Determine the [x, y] coordinate at the center of the cell enclosing the given text.  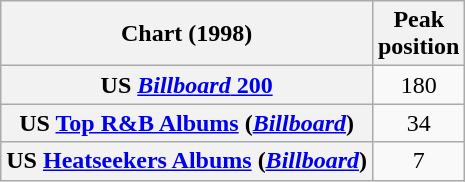
US Top R&B Albums (Billboard) [187, 123]
Peakposition [418, 34]
US Heatseekers Albums (Billboard) [187, 161]
US Billboard 200 [187, 85]
7 [418, 161]
180 [418, 85]
34 [418, 123]
Chart (1998) [187, 34]
